Return the (x, y) coordinate for the center point of the cell that contains the specified text.  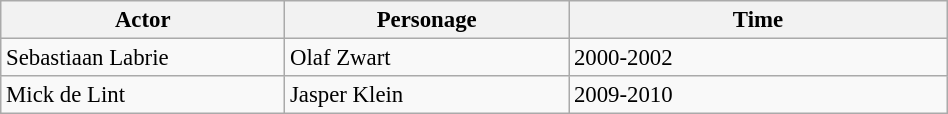
Time (758, 20)
2009-2010 (758, 95)
Mick de Lint (143, 95)
Personage (427, 20)
Jasper Klein (427, 95)
Actor (143, 20)
Sebastiaan Labrie (143, 58)
Olaf Zwart (427, 58)
2000-2002 (758, 58)
